Identify which cell holds the provided text, then report its (X, Y) central coordinate. 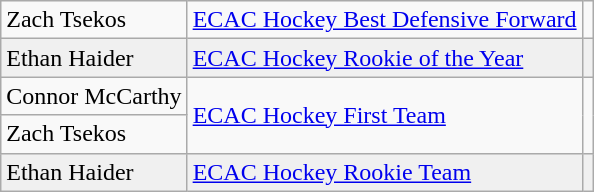
ECAC Hockey Best Defensive Forward (384, 20)
ECAC Hockey Rookie of the Year (384, 58)
ECAC Hockey Rookie Team (384, 172)
Connor McCarthy (94, 96)
ECAC Hockey First Team (384, 115)
